Find where the given text appears and provide that cell's center as [X, Y] coordinate. 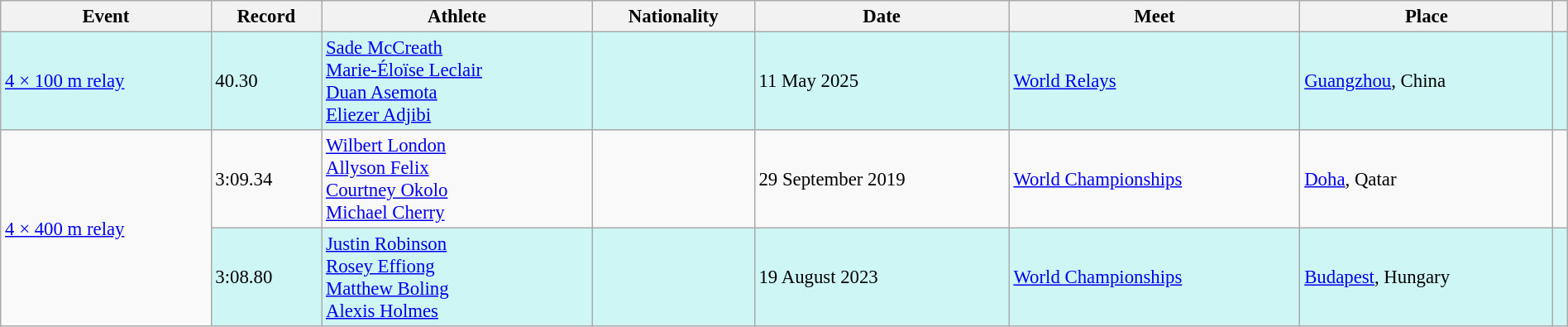
4 × 400 m relay [106, 228]
Athlete [457, 17]
Event [106, 17]
3:08.80 [266, 278]
Meet [1154, 17]
World Relays [1154, 81]
3:09.34 [266, 179]
Nationality [673, 17]
11 May 2025 [882, 81]
Date [882, 17]
Sade McCreathMarie-Éloïse LeclairDuan AsemotaEliezer Adjibi [457, 81]
29 September 2019 [882, 179]
Record [266, 17]
40.30 [266, 81]
Wilbert LondonAllyson FelixCourtney OkoloMichael Cherry [457, 179]
Justin RobinsonRosey EffiongMatthew BolingAlexis Holmes [457, 278]
4 × 100 m relay [106, 81]
19 August 2023 [882, 278]
Budapest, Hungary [1427, 278]
Place [1427, 17]
Guangzhou, China [1427, 81]
Doha, Qatar [1427, 179]
